Detect which cell encompasses the target text, then output its [x, y] center coordinate. 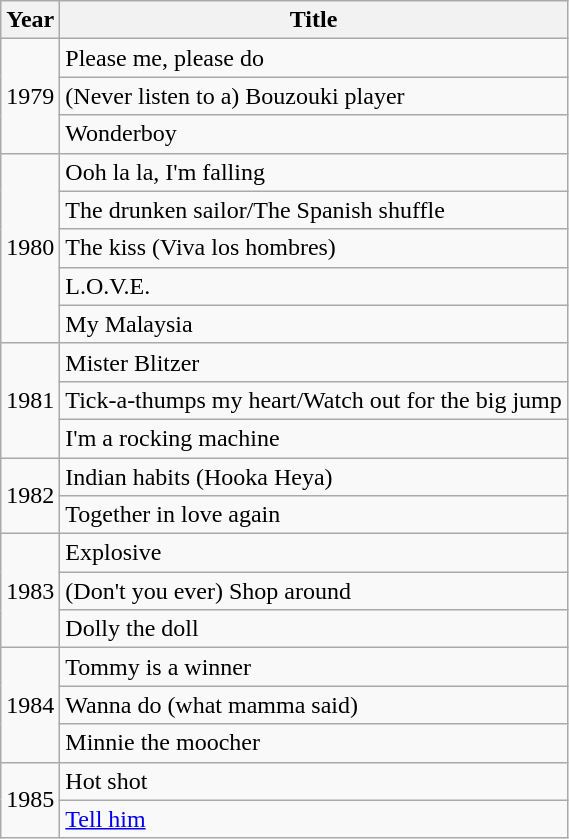
1979 [30, 96]
Hot shot [314, 781]
I'm a rocking machine [314, 438]
1985 [30, 800]
Minnie the moocher [314, 743]
Tommy is a winner [314, 667]
Indian habits (Hooka Heya) [314, 477]
L.O.V.E. [314, 286]
Ooh la la, I'm falling [314, 172]
1981 [30, 400]
1984 [30, 705]
(Never listen to a) Bouzouki player [314, 96]
1980 [30, 248]
Dolly the doll [314, 629]
1982 [30, 496]
Please me, please do [314, 58]
Wonderboy [314, 134]
Title [314, 20]
1983 [30, 591]
Together in love again [314, 515]
The drunken sailor/The Spanish shuffle [314, 210]
The kiss (Viva los hombres) [314, 248]
Wanna do (what mamma said) [314, 705]
Explosive [314, 553]
Tell him [314, 819]
Tick-a-thumps my heart/Watch out for the big jump [314, 400]
My Malaysia [314, 324]
Year [30, 20]
(Don't you ever) Shop around [314, 591]
Mister Blitzer [314, 362]
